Locate the cell with the specified text and output its (X, Y) center coordinate. 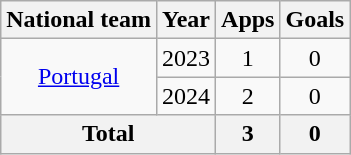
2024 (186, 96)
Goals (315, 20)
Apps (248, 20)
National team (79, 20)
Year (186, 20)
2 (248, 96)
2023 (186, 58)
Portugal (79, 77)
1 (248, 58)
3 (248, 134)
Total (108, 134)
